Capture the cell that displays the provided text and extract its [x, y] central coordinate. 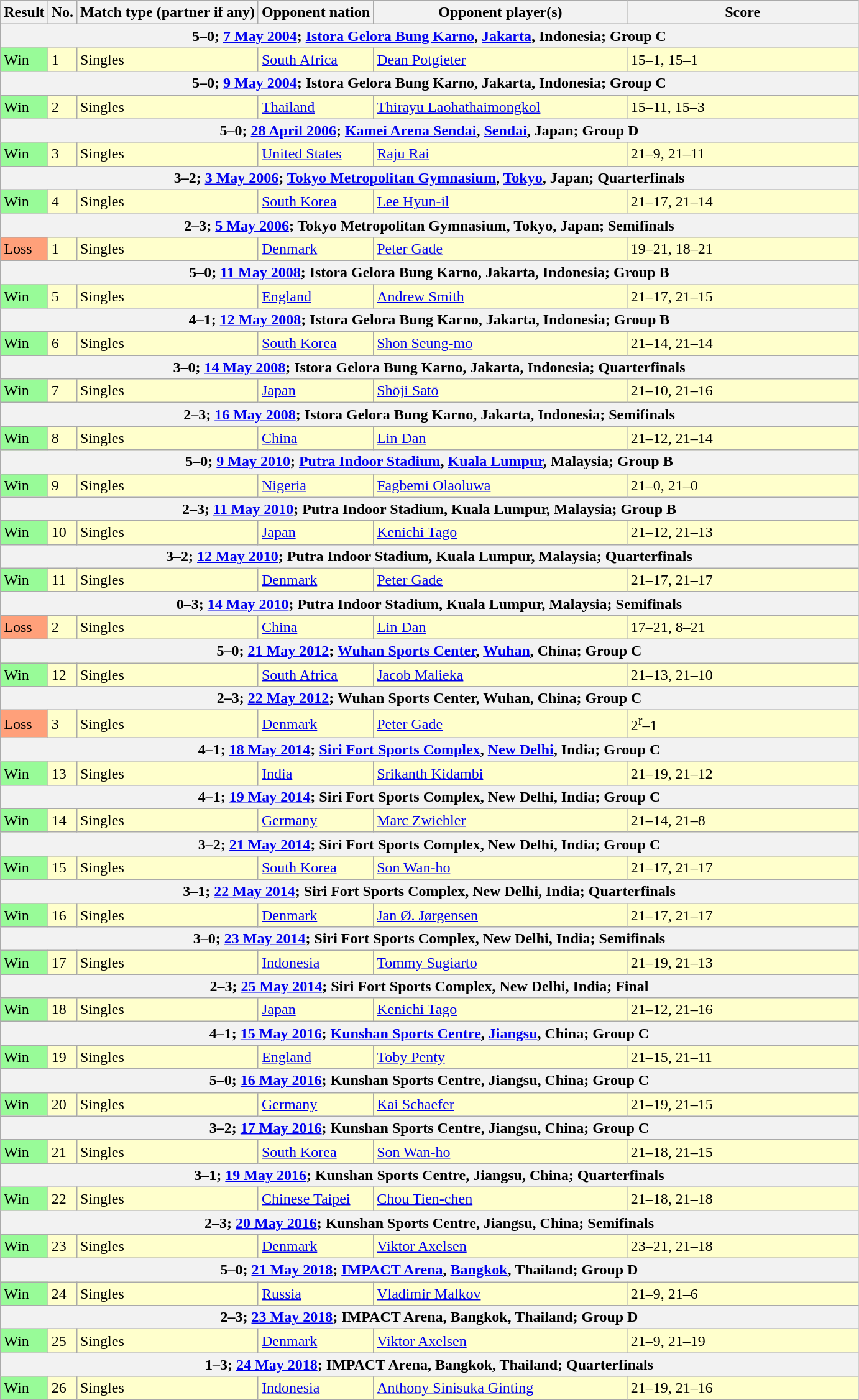
5–0; 21 May 2018; IMPACT Arena, Bangkok, Thailand; Group D [429, 1270]
23 [62, 1246]
5–0; 28 April 2006; Kamei Arena Sendai, Sendai, Japan; Group D [429, 130]
No. [62, 12]
2–3; 20 May 2016; Kunshan Sports Centre, Jiangsu, China; Semifinals [429, 1222]
Marc Zwiebler [501, 820]
18 [62, 1010]
21–18, 21–18 [742, 1199]
19 [62, 1057]
Jan Ø. Jørgensen [501, 915]
4 [62, 201]
India [316, 773]
2–3; 23 May 2018; IMPACT Arena, Bangkok, Thailand; Group D [429, 1317]
Toby Penty [501, 1057]
21–18, 21–15 [742, 1151]
Shōji Satō [501, 391]
Nigeria [316, 485]
21–19, 21–15 [742, 1104]
20 [62, 1104]
9 [62, 485]
2–3; 11 May 2010; Putra Indoor Stadium, Kuala Lumpur, Malaysia; Group B [429, 509]
21–19, 21–13 [742, 963]
3–2; 21 May 2014; Siri Fort Sports Complex, New Delhi, India; Group C [429, 844]
1–3; 24 May 2018; IMPACT Arena, Bangkok, Thailand; Quarterfinals [429, 1365]
21–9, 21–6 [742, 1294]
3–2; 12 May 2010; Putra Indoor Stadium, Kuala Lumpur, Malaysia; Quarterfinals [429, 556]
21–12, 21–16 [742, 1010]
5 [62, 296]
5–0; 7 May 2004; Istora Gelora Bung Karno, Jakarta, Indonesia; Group C [429, 36]
5–0; 9 May 2004; Istora Gelora Bung Karno, Jakarta, Indonesia; Group C [429, 83]
3–2; 3 May 2006; Tokyo Metropolitan Gymnasium, Tokyo, Japan; Quarterfinals [429, 178]
Thailand [316, 107]
Opponent player(s) [501, 12]
15–1, 15–1 [742, 60]
12 [62, 674]
21–17, 21–14 [742, 201]
21–15, 21–11 [742, 1057]
21–14, 21–14 [742, 344]
25 [62, 1341]
21–19, 21–16 [742, 1388]
Andrew Smith [501, 296]
17–21, 8–21 [742, 627]
17 [62, 963]
Anthony Sinisuka Ginting [501, 1388]
3–1; 19 May 2016; Kunshan Sports Centre, Jiangsu, China; Quarterfinals [429, 1175]
21–10, 21–16 [742, 391]
Shon Seung-mo [501, 344]
Srikanth Kidambi [501, 773]
7 [62, 391]
21–19, 21–12 [742, 773]
23–21, 21–18 [742, 1246]
15 [62, 867]
21–17, 21–15 [742, 296]
Jacob Malieka [501, 674]
2–3; 16 May 2008; Istora Gelora Bung Karno, Jakarta, Indonesia; Semifinals [429, 414]
2–3; 25 May 2014; Siri Fort Sports Complex, New Delhi, India; Final [429, 986]
21–14, 21–8 [742, 820]
21–0, 21–0 [742, 485]
4–1; 18 May 2014; Siri Fort Sports Complex, New Delhi, India; Group C [429, 749]
3–0; 14 May 2008; Istora Gelora Bung Karno, Jakarta, Indonesia; Quarterfinals [429, 367]
21 [62, 1151]
0–3; 14 May 2010; Putra Indoor Stadium, Kuala Lumpur, Malaysia; Semifinals [429, 603]
Result [24, 12]
Lee Hyun-il [501, 201]
10 [62, 533]
24 [62, 1294]
2–3; 5 May 2006; Tokyo Metropolitan Gymnasium, Tokyo, Japan; Semifinals [429, 225]
Score [742, 12]
14 [62, 820]
8 [62, 438]
2r–1 [742, 725]
Thirayu Laohathaimongkol [501, 107]
6 [62, 344]
Tommy Sugiarto [501, 963]
4–1; 19 May 2014; Siri Fort Sports Complex, New Delhi, India; Group C [429, 797]
13 [62, 773]
21–9, 21–11 [742, 154]
11 [62, 580]
4–1; 12 May 2008; Istora Gelora Bung Karno, Jakarta, Indonesia; Group B [429, 320]
21–12, 21–13 [742, 533]
United States [316, 154]
5–0; 21 May 2012; Wuhan Sports Center, Wuhan, China; Group C [429, 651]
4–1; 15 May 2016; Kunshan Sports Centre, Jiangsu, China; Group C [429, 1033]
3–0; 23 May 2014; Siri Fort Sports Complex, New Delhi, India; Semifinals [429, 939]
5–0; 9 May 2010; Putra Indoor Stadium, Kuala Lumpur, Malaysia; Group B [429, 462]
26 [62, 1388]
21–13, 21–10 [742, 674]
15–11, 15–3 [742, 107]
22 [62, 1199]
Raju Rai [501, 154]
Dean Potgieter [501, 60]
5–0; 11 May 2008; Istora Gelora Bung Karno, Jakarta, Indonesia; Group B [429, 272]
19–21, 18–21 [742, 249]
16 [62, 915]
Chinese Taipei [316, 1199]
Opponent nation [316, 12]
5–0; 16 May 2016; Kunshan Sports Centre, Jiangsu, China; Group C [429, 1081]
2–3; 22 May 2012; Wuhan Sports Center, Wuhan, China; Group C [429, 698]
Match type (partner if any) [168, 12]
3–1; 22 May 2014; Siri Fort Sports Complex, New Delhi, India; Quarterfinals [429, 892]
3–2; 17 May 2016; Kunshan Sports Centre, Jiangsu, China; Group C [429, 1128]
21–9, 21–19 [742, 1341]
Vladimir Malkov [501, 1294]
21–12, 21–14 [742, 438]
Russia [316, 1294]
Chou Tien-chen [501, 1199]
Kai Schaefer [501, 1104]
Fagbemi Olaoluwa [501, 485]
